Search for the cell housing the specified text and yield its (X, Y) center coordinate. 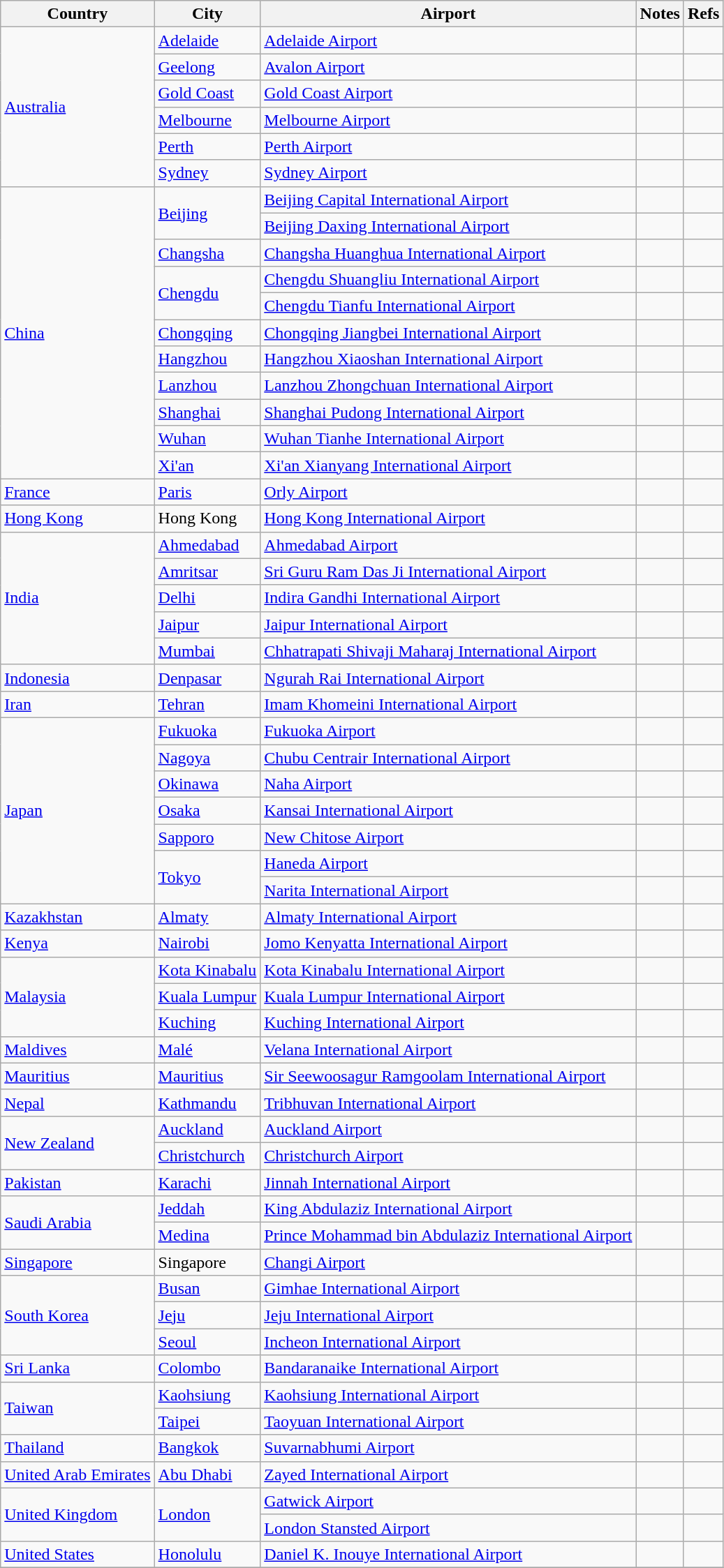
Seoul (207, 1342)
Malé (207, 1050)
Osaka (207, 811)
Naha Airport (448, 784)
Kota Kinabalu International Airport (448, 970)
Maldives (77, 1050)
Shanghai (207, 412)
Notes (660, 14)
Ahmedabad Airport (448, 545)
Beijing (207, 213)
Kuala Lumpur International Airport (448, 996)
Jomo Kenyatta International Airport (448, 943)
Haneda Airport (448, 864)
Okinawa (207, 784)
Kenya (77, 943)
Kazakhstan (77, 917)
Prince Mohammad bin Abdulaziz International Airport (448, 1236)
New Chitose Airport (448, 837)
Taipei (207, 1421)
Jeju (207, 1315)
Velana International Airport (448, 1050)
Kota Kinabalu (207, 970)
Almaty (207, 917)
Taiwan (77, 1408)
Karachi (207, 1183)
London (207, 1514)
Kuala Lumpur (207, 996)
Lanzhou (207, 386)
India (77, 598)
Fukuoka (207, 731)
Wuhan (207, 439)
Suvarnabhumi Airport (448, 1448)
Christchurch Airport (448, 1156)
Sir Seewoosagur Ramgoolam International Airport (448, 1076)
Sydney (207, 173)
Pakistan (77, 1183)
Sri Guru Ram Das Ji International Airport (448, 572)
New Zealand (77, 1142)
Chongqing Jiangbei International Airport (448, 333)
Sydney Airport (448, 173)
Narita International Airport (448, 890)
Geelong (207, 67)
Nepal (77, 1103)
Orly Airport (448, 492)
Jeddah (207, 1209)
Chengdu Tianfu International Airport (448, 306)
Jeju International Airport (448, 1315)
Jaipur (207, 625)
Ngurah Rai International Airport (448, 678)
Denpasar (207, 678)
Jinnah International Airport (448, 1183)
Gold Coast Airport (448, 94)
Paris (207, 492)
Malaysia (77, 996)
Hangzhou (207, 359)
Zayed International Airport (448, 1474)
Chhatrapati Shivaji Maharaj International Airport (448, 651)
Daniel K. Inouye International Airport (448, 1554)
Avalon Airport (448, 67)
Tokyo (207, 877)
Beijing Capital International Airport (448, 200)
Country (77, 14)
Australia (77, 107)
Chubu Centrair International Airport (448, 757)
London Stansted Airport (448, 1528)
United Kingdom (77, 1514)
Gimhae International Airport (448, 1289)
Busan (207, 1289)
Kaohsiung International Airport (448, 1395)
Imam Khomeini International Airport (448, 704)
Indonesia (77, 678)
Taoyuan International Airport (448, 1421)
France (77, 492)
Perth (207, 147)
Auckland Airport (448, 1129)
Abu Dhabi (207, 1474)
Beijing Daxing International Airport (448, 226)
Honolulu (207, 1554)
Colombo (207, 1368)
Gold Coast (207, 94)
Kansai International Airport (448, 811)
Fukuoka Airport (448, 731)
Sri Lanka (77, 1368)
Sapporo (207, 837)
Chongqing (207, 333)
Ahmedabad (207, 545)
Airport (448, 14)
Lanzhou Zhongchuan International Airport (448, 386)
Kaohsiung (207, 1395)
China (77, 332)
Melbourne (207, 120)
United States (77, 1554)
United Arab Emirates (77, 1474)
Wuhan Tianhe International Airport (448, 439)
Melbourne Airport (448, 120)
Kuching (207, 1023)
Xi'an (207, 465)
Xi'an Xianyang International Airport (448, 465)
Tribhuvan International Airport (448, 1103)
Shanghai Pudong International Airport (448, 412)
Chengdu Shuangliu International Airport (448, 279)
Incheon International Airport (448, 1342)
South Korea (77, 1315)
Nairobi (207, 943)
Perth Airport (448, 147)
Tehran (207, 704)
Saudi Arabia (77, 1223)
Chengdu (207, 292)
Bandaranaike International Airport (448, 1368)
Hong Kong International Airport (448, 518)
Adelaide Airport (448, 40)
Christchurch (207, 1156)
Changsha (207, 253)
Hangzhou Xiaoshan International Airport (448, 359)
Amritsar (207, 572)
Mumbai (207, 651)
Kuching International Airport (448, 1023)
Gatwick Airport (448, 1501)
Changi Airport (448, 1262)
Nagoya (207, 757)
Jaipur International Airport (448, 625)
City (207, 14)
Bangkok (207, 1448)
Delhi (207, 598)
Iran (77, 704)
King Abdulaziz International Airport (448, 1209)
Almaty International Airport (448, 917)
Indira Gandhi International Airport (448, 598)
Japan (77, 810)
Kathmandu (207, 1103)
Medina (207, 1236)
Auckland (207, 1129)
Adelaide (207, 40)
Thailand (77, 1448)
Refs (703, 14)
Changsha Huanghua International Airport (448, 253)
